Return [x, y] of the center of cell containing provided text 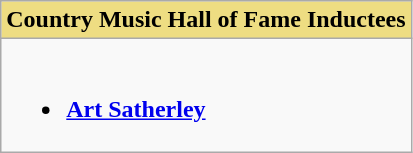
Country Music Hall of Fame Inductees [206, 20]
Art Satherley [206, 96]
